Extract the [X, Y] coordinate from the center of the cell holding the provided text.  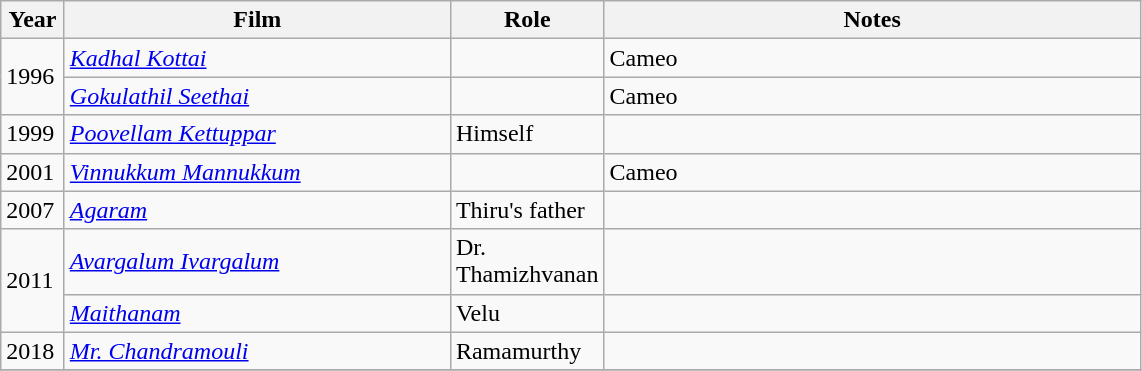
Gokulathil Seethai [257, 96]
Agaram [257, 210]
Notes [872, 20]
Velu [527, 313]
Maithanam [257, 313]
Role [527, 20]
Mr. Chandramouli [257, 351]
1996 [33, 77]
2011 [33, 280]
Dr. Thamizhvanan [527, 262]
Film [257, 20]
Kadhal Kottai [257, 58]
Ramamurthy [527, 351]
1999 [33, 134]
Poovellam Kettuppar [257, 134]
Year [33, 20]
Vinnukkum Mannukkum [257, 172]
2001 [33, 172]
Himself [527, 134]
Thiru's father [527, 210]
Avargalum Ivargalum [257, 262]
2007 [33, 210]
2018 [33, 351]
